Identify which cell holds the provided text, then report its (x, y) central coordinate. 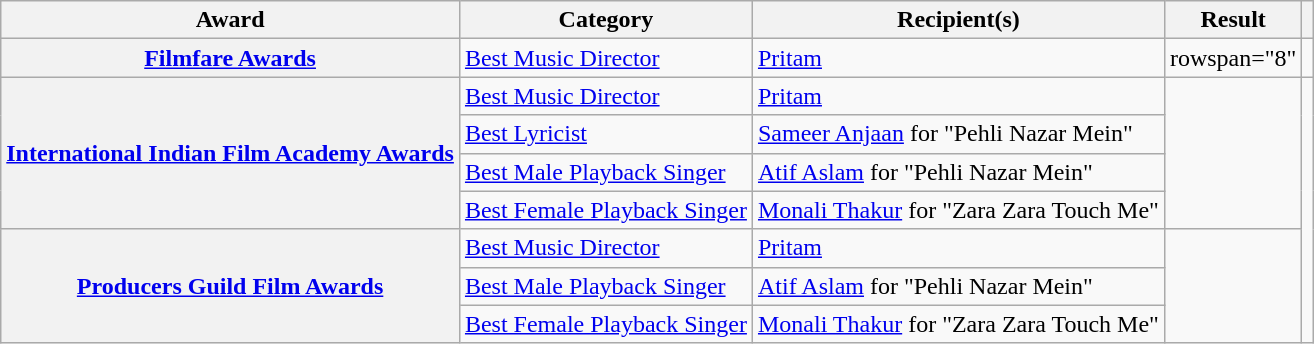
International Indian Film Academy Awards (230, 153)
Producers Guild Film Awards (230, 286)
Filmfare Awards (230, 58)
rowspan="8" (1233, 58)
Result (1233, 20)
Best Lyricist (606, 134)
Category (606, 20)
Recipient(s) (958, 20)
Award (230, 20)
Sameer Anjaan for "Pehli Nazar Mein" (958, 134)
